Capture the cell that displays the provided text and extract its [x, y] central coordinate. 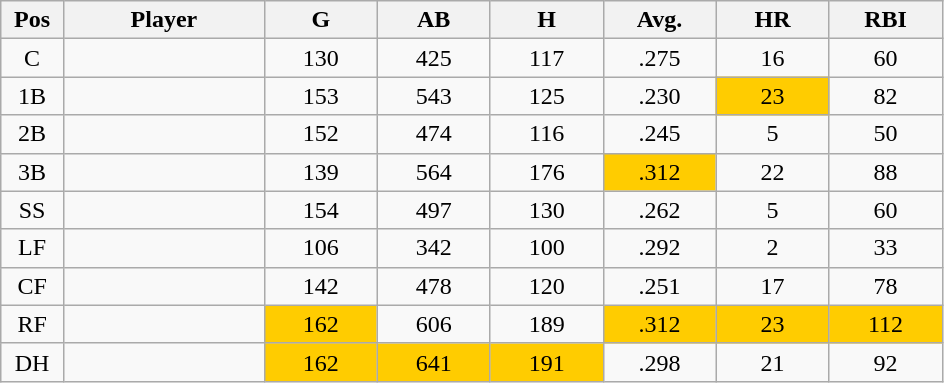
82 [886, 96]
154 [320, 210]
.262 [660, 210]
474 [434, 134]
1B [32, 96]
50 [886, 134]
Player [164, 20]
606 [434, 324]
H [546, 20]
120 [546, 286]
Avg. [660, 20]
176 [546, 172]
112 [886, 324]
139 [320, 172]
G [320, 20]
.292 [660, 248]
.230 [660, 96]
497 [434, 210]
3B [32, 172]
C [32, 58]
33 [886, 248]
88 [886, 172]
.251 [660, 286]
106 [320, 248]
.298 [660, 362]
564 [434, 172]
SS [32, 210]
78 [886, 286]
100 [546, 248]
Pos [32, 20]
2 [772, 248]
425 [434, 58]
2B [32, 134]
117 [546, 58]
92 [886, 362]
478 [434, 286]
641 [434, 362]
17 [772, 286]
152 [320, 134]
543 [434, 96]
342 [434, 248]
142 [320, 286]
AB [434, 20]
RF [32, 324]
191 [546, 362]
.245 [660, 134]
HR [772, 20]
22 [772, 172]
153 [320, 96]
125 [546, 96]
21 [772, 362]
16 [772, 58]
LF [32, 248]
CF [32, 286]
189 [546, 324]
RBI [886, 20]
.275 [660, 58]
DH [32, 362]
116 [546, 134]
